Identify which cell holds the provided text, then report its (x, y) central coordinate. 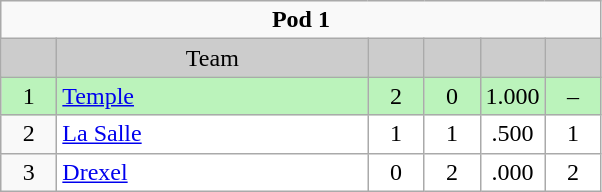
.000 (512, 172)
Team (212, 58)
La Salle (212, 134)
– (573, 96)
Pod 1 (301, 20)
Drexel (212, 172)
.500 (512, 134)
1.000 (512, 96)
Temple (212, 96)
3 (29, 172)
